For the text-containing cell, return its midpoint in [X, Y] coordinate format. 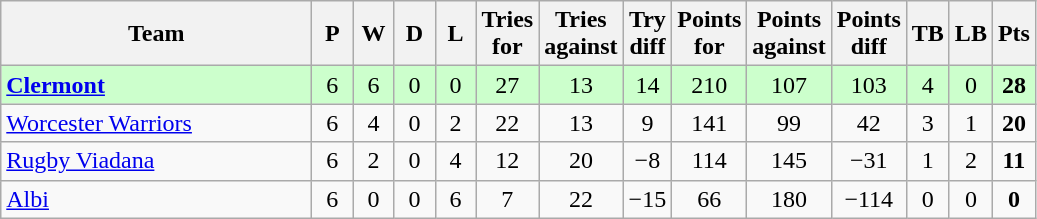
180 [789, 199]
−8 [648, 161]
Rugby Viadana [156, 161]
7 [508, 199]
42 [868, 123]
Clermont [156, 85]
99 [789, 123]
Points against [789, 34]
TB [928, 34]
P [332, 34]
−114 [868, 199]
12 [508, 161]
Albi [156, 199]
14 [648, 85]
11 [1014, 161]
D [414, 34]
Points diff [868, 34]
27 [508, 85]
66 [710, 199]
L [456, 34]
210 [710, 85]
Worcester Warriors [156, 123]
LB [970, 34]
Pts [1014, 34]
9 [648, 123]
107 [789, 85]
Tries against [581, 34]
W [374, 34]
Points for [710, 34]
Tries for [508, 34]
−31 [868, 161]
3 [928, 123]
28 [1014, 85]
141 [710, 123]
−15 [648, 199]
114 [710, 161]
Team [156, 34]
103 [868, 85]
145 [789, 161]
Try diff [648, 34]
